Return the [X, Y] coordinate for the center point of the cell that contains the specified text.  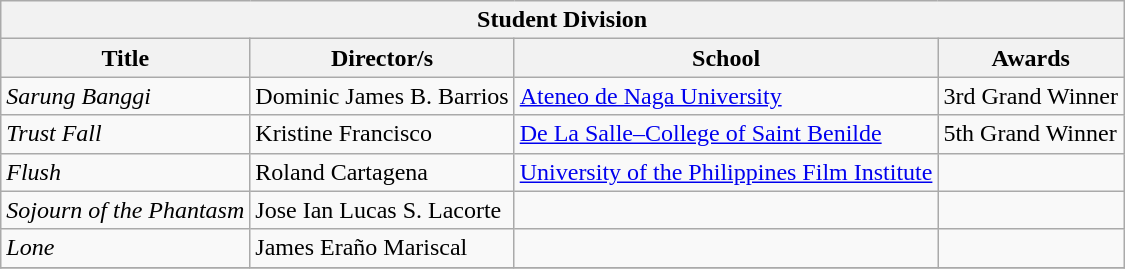
Student Division [562, 20]
Sojourn of the Phantasm [126, 210]
James Eraño Mariscal [382, 248]
Lone [126, 248]
Ateneo de Naga University [726, 96]
Flush [126, 172]
University of the Philippines Film Institute [726, 172]
Jose Ian Lucas S. Lacorte [382, 210]
Director/s [382, 58]
Title [126, 58]
3rd Grand Winner [1031, 96]
School [726, 58]
Sarung Banggi [126, 96]
De La Salle–College of Saint Benilde [726, 134]
Dominic James B. Barrios [382, 96]
5th Grand Winner [1031, 134]
Trust Fall [126, 134]
Roland Cartagena [382, 172]
Awards [1031, 58]
Kristine Francisco [382, 134]
